From the cell containing the given text, extract its center point as [X, Y] coordinate. 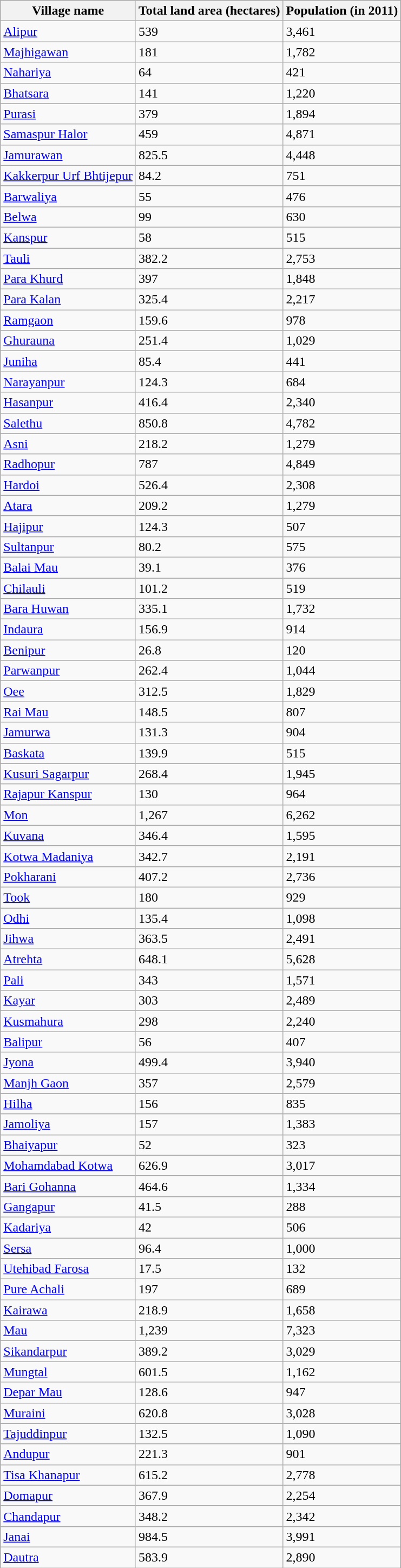
Population (in 2011) [342, 11]
Kusuri Sagarpur [68, 774]
620.8 [209, 1413]
2,340 [342, 403]
1,829 [342, 691]
Tisa Khanapur [68, 1475]
2,489 [342, 1001]
41.5 [209, 1207]
7,323 [342, 1331]
Manjh Gaon [68, 1083]
825.5 [209, 155]
335.1 [209, 609]
Balipur [68, 1042]
575 [342, 547]
141 [209, 93]
1,732 [342, 609]
1,000 [342, 1248]
407 [342, 1042]
1,782 [342, 52]
262.4 [209, 671]
Kairawa [68, 1310]
Sersa [68, 1248]
99 [209, 217]
2,753 [342, 258]
787 [209, 464]
Hilha [68, 1104]
Andupur [68, 1454]
Kuvana [68, 835]
459 [209, 134]
84.2 [209, 176]
1,658 [342, 1310]
807 [342, 712]
Kayar [68, 1001]
964 [342, 794]
346.4 [209, 835]
218.9 [209, 1310]
120 [342, 650]
2,890 [342, 1557]
Bari Gohanna [68, 1186]
Majhigawan [68, 52]
Muraini [68, 1413]
Sultanpur [68, 547]
Domapur [68, 1495]
55 [209, 196]
1,848 [342, 279]
Atrehta [68, 960]
58 [209, 237]
1,571 [342, 980]
2,191 [342, 856]
Chilauli [68, 588]
Hasanpur [68, 403]
298 [209, 1021]
3,028 [342, 1413]
64 [209, 73]
221.3 [209, 1454]
4,448 [342, 155]
148.5 [209, 712]
Kotwa Madaniya [68, 856]
929 [342, 897]
Total land area (hectares) [209, 11]
80.2 [209, 547]
1,162 [342, 1372]
476 [342, 196]
904 [342, 733]
343 [209, 980]
583.9 [209, 1557]
156.9 [209, 630]
630 [342, 217]
2,217 [342, 300]
52 [209, 1145]
Jamurawan [68, 155]
376 [342, 567]
507 [342, 526]
397 [209, 279]
Narayanpur [68, 382]
197 [209, 1290]
39.1 [209, 567]
1,267 [209, 815]
288 [342, 1207]
Alipur [68, 31]
684 [342, 382]
850.8 [209, 423]
Para Kalan [68, 300]
407.2 [209, 877]
689 [342, 1290]
2,254 [342, 1495]
1,334 [342, 1186]
506 [342, 1227]
2,342 [342, 1516]
1,220 [342, 93]
1,029 [342, 341]
389.2 [209, 1351]
499.4 [209, 1062]
Sikandarpur [68, 1351]
901 [342, 1454]
519 [342, 588]
Utehibad Farosa [68, 1269]
251.4 [209, 341]
Asni [68, 444]
382.2 [209, 258]
626.9 [209, 1165]
1,044 [342, 671]
947 [342, 1392]
Hajipur [68, 526]
Purasi [68, 114]
268.4 [209, 774]
348.2 [209, 1516]
367.9 [209, 1495]
130 [209, 794]
Kakkerpur Urf Bhtijepur [68, 176]
181 [209, 52]
131.3 [209, 733]
Samaspur Halor [68, 134]
159.6 [209, 320]
464.6 [209, 1186]
Pokharani [68, 877]
1,239 [209, 1331]
303 [209, 1001]
157 [209, 1124]
835 [342, 1104]
601.5 [209, 1372]
135.4 [209, 918]
128.6 [209, 1392]
3,991 [342, 1537]
4,849 [342, 464]
416.4 [209, 403]
Ramgaon [68, 320]
132 [342, 1269]
Mon [68, 815]
3,029 [342, 1351]
1,090 [342, 1434]
Tajuddinpur [68, 1434]
Tauli [68, 258]
Jyona [68, 1062]
Nahariya [68, 73]
1,945 [342, 774]
2,778 [342, 1475]
5,628 [342, 960]
325.4 [209, 300]
139.9 [209, 753]
209.2 [209, 506]
Bhatsara [68, 93]
Janai [68, 1537]
Atara [68, 506]
Jamoliya [68, 1124]
Baskata [68, 753]
Indaura [68, 630]
342.7 [209, 856]
Salethu [68, 423]
Para Khurd [68, 279]
Oee [68, 691]
323 [342, 1145]
1,894 [342, 114]
Dautra [68, 1557]
6,262 [342, 815]
Belwa [68, 217]
Ghurauna [68, 341]
Bara Huwan [68, 609]
615.2 [209, 1475]
Kadariya [68, 1227]
539 [209, 31]
2,308 [342, 485]
978 [342, 320]
Juniha [68, 361]
Bhaiyapur [68, 1145]
2,491 [342, 939]
26.8 [209, 650]
Benipur [68, 650]
Pure Achali [68, 1290]
4,871 [342, 134]
2,736 [342, 877]
Odhi [68, 918]
2,579 [342, 1083]
Took [68, 897]
379 [209, 114]
1,595 [342, 835]
Village name [68, 11]
Gangapur [68, 1207]
218.2 [209, 444]
526.4 [209, 485]
Pali [68, 980]
132.5 [209, 1434]
914 [342, 630]
Rai Mau [68, 712]
Hardoi [68, 485]
363.5 [209, 939]
Chandapur [68, 1516]
Barwaliya [68, 196]
Mau [68, 1331]
3,017 [342, 1165]
96.4 [209, 1248]
Kusmahura [68, 1021]
Depar Mau [68, 1392]
357 [209, 1083]
Radhopur [68, 464]
984.5 [209, 1537]
751 [342, 176]
1,098 [342, 918]
56 [209, 1042]
Balai Mau [68, 567]
421 [342, 73]
Mungtal [68, 1372]
85.4 [209, 361]
648.1 [209, 960]
312.5 [209, 691]
Parwanpur [68, 671]
156 [209, 1104]
Jamurwa [68, 733]
Rajapur Kanspur [68, 794]
Mohamdabad Kotwa [68, 1165]
3,940 [342, 1062]
17.5 [209, 1269]
2,240 [342, 1021]
42 [209, 1227]
1,383 [342, 1124]
180 [209, 897]
Kanspur [68, 237]
3,461 [342, 31]
441 [342, 361]
101.2 [209, 588]
Jihwa [68, 939]
4,782 [342, 423]
